Pinpoint the cell where the given text exists, returning its (x, y) midpoint coordinate. 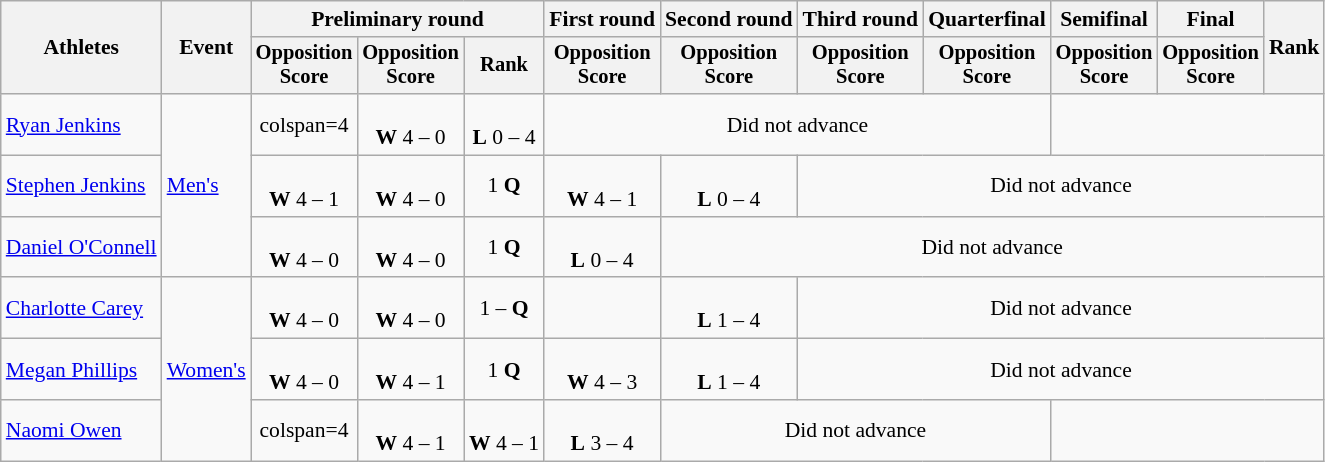
Preliminary round (398, 19)
Final (1210, 19)
Men's (206, 186)
Event (206, 48)
Quarterfinal (987, 19)
Women's (206, 370)
First round (602, 19)
Daniel O'Connell (82, 248)
Naomi Owen (82, 430)
Third round (861, 19)
W 4 – 3 (602, 370)
Ryan Jenkins (82, 124)
Stephen Jenkins (82, 186)
Second round (729, 19)
L 3 – 4 (602, 430)
Athletes (82, 48)
1 – Q (504, 308)
Megan Phillips (82, 370)
Semifinal (1104, 19)
Charlotte Carey (82, 308)
